Identify which cell holds the provided text, then report its [X, Y] central coordinate. 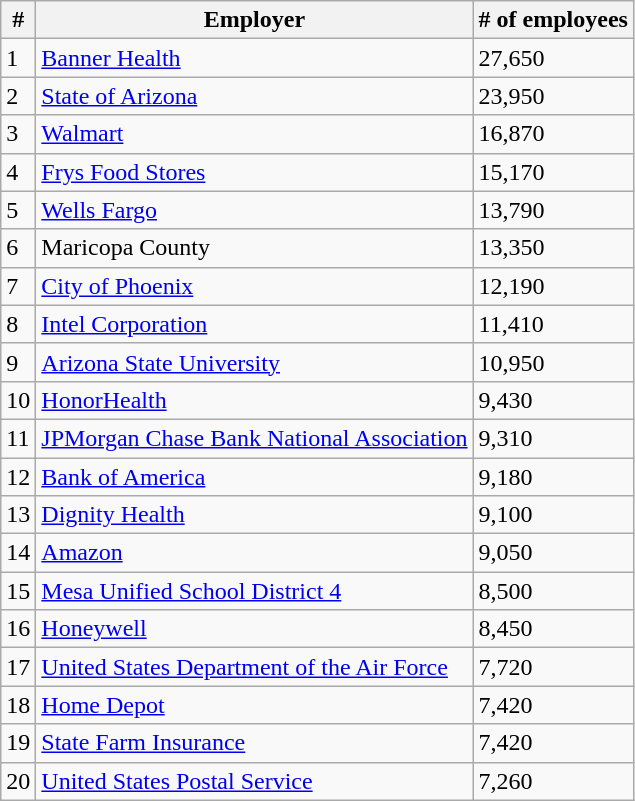
# of employees [553, 20]
9,180 [553, 477]
Dignity Health [254, 515]
23,950 [553, 96]
16 [18, 629]
Bank of America [254, 477]
20 [18, 781]
13,350 [553, 248]
7,720 [553, 667]
2 [18, 96]
16,870 [553, 134]
17 [18, 667]
Arizona State University [254, 362]
11,410 [553, 324]
3 [18, 134]
Amazon [254, 553]
7,260 [553, 781]
City of Phoenix [254, 286]
# [18, 20]
9,310 [553, 438]
9,430 [553, 400]
10,950 [553, 362]
Walmart [254, 134]
15,170 [553, 172]
19 [18, 743]
11 [18, 438]
Frys Food Stores [254, 172]
State Farm Insurance [254, 743]
Wells Fargo [254, 210]
13 [18, 515]
Maricopa County [254, 248]
14 [18, 553]
15 [18, 591]
9,050 [553, 553]
HonorHealth [254, 400]
Intel Corporation [254, 324]
State of Arizona [254, 96]
Home Depot [254, 705]
United States Postal Service [254, 781]
4 [18, 172]
12,190 [553, 286]
9,100 [553, 515]
6 [18, 248]
18 [18, 705]
JPMorgan Chase Bank National Association [254, 438]
Banner Health [254, 58]
8,500 [553, 591]
United States Department of the Air Force [254, 667]
9 [18, 362]
Mesa Unified School District 4 [254, 591]
7 [18, 286]
10 [18, 400]
Employer [254, 20]
8,450 [553, 629]
1 [18, 58]
12 [18, 477]
5 [18, 210]
8 [18, 324]
Honeywell [254, 629]
13,790 [553, 210]
27,650 [553, 58]
